Locate the cell with the specified text and output its [X, Y] center coordinate. 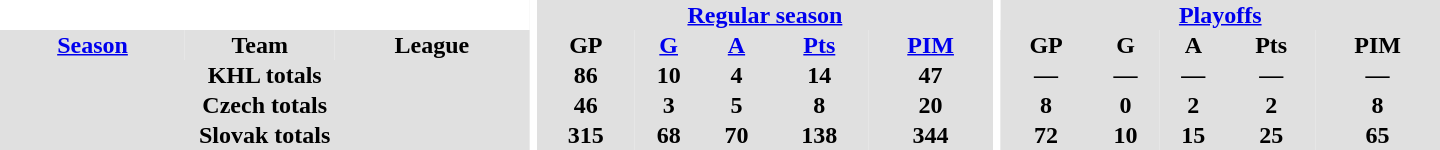
League [432, 45]
138 [819, 135]
86 [586, 75]
315 [586, 135]
14 [819, 75]
KHL totals [264, 75]
15 [1193, 135]
25 [1271, 135]
4 [737, 75]
72 [1046, 135]
Team [260, 45]
5 [737, 105]
20 [930, 105]
68 [669, 135]
Season [92, 45]
Slovak totals [264, 135]
47 [930, 75]
3 [669, 105]
0 [1126, 105]
70 [737, 135]
344 [930, 135]
Playoffs [1220, 15]
Czech totals [264, 105]
Regular season [765, 15]
65 [1378, 135]
46 [586, 105]
